Extract the [x, y] coordinate from the center of the cell holding the provided text.  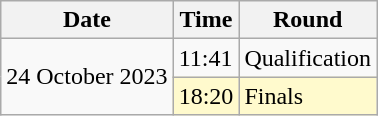
Date [87, 20]
24 October 2023 [87, 77]
Finals [308, 96]
Time [206, 20]
Qualification [308, 58]
11:41 [206, 58]
Round [308, 20]
18:20 [206, 96]
